Extract the [X, Y] coordinate from the center of the cell holding the provided text.  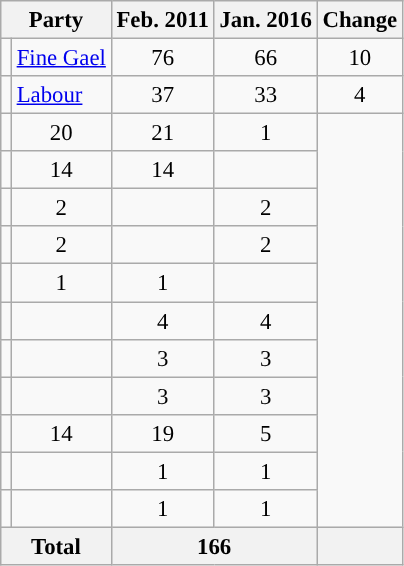
Fine Gael [61, 58]
33 [266, 95]
20 [61, 133]
21 [162, 133]
5 [266, 433]
166 [214, 546]
19 [162, 433]
Total [56, 546]
76 [162, 58]
10 [360, 58]
Feb. 2011 [162, 20]
Change [360, 20]
Party [56, 20]
Jan. 2016 [266, 20]
Labour [61, 95]
66 [266, 58]
37 [162, 95]
